Extract the [x, y] coordinate from the center of the cell holding the provided text.  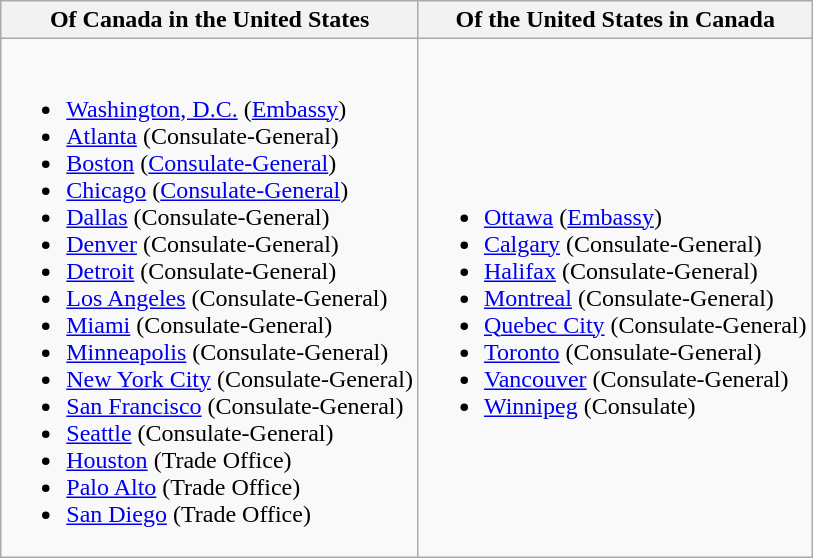
Of Canada in the United States [210, 20]
Of the United States in Canada [615, 20]
